From the cell containing the given text, extract its center point as (X, Y) coordinate. 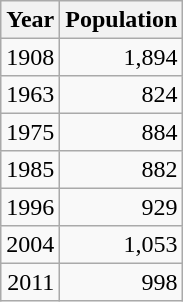
1975 (30, 132)
884 (122, 132)
929 (122, 206)
1908 (30, 56)
Year (30, 20)
1996 (30, 206)
1,894 (122, 56)
2004 (30, 244)
824 (122, 94)
882 (122, 170)
2011 (30, 282)
1963 (30, 94)
998 (122, 282)
1,053 (122, 244)
Population (122, 20)
1985 (30, 170)
